Return the [x, y] coordinate for the center point of the cell that contains the specified text.  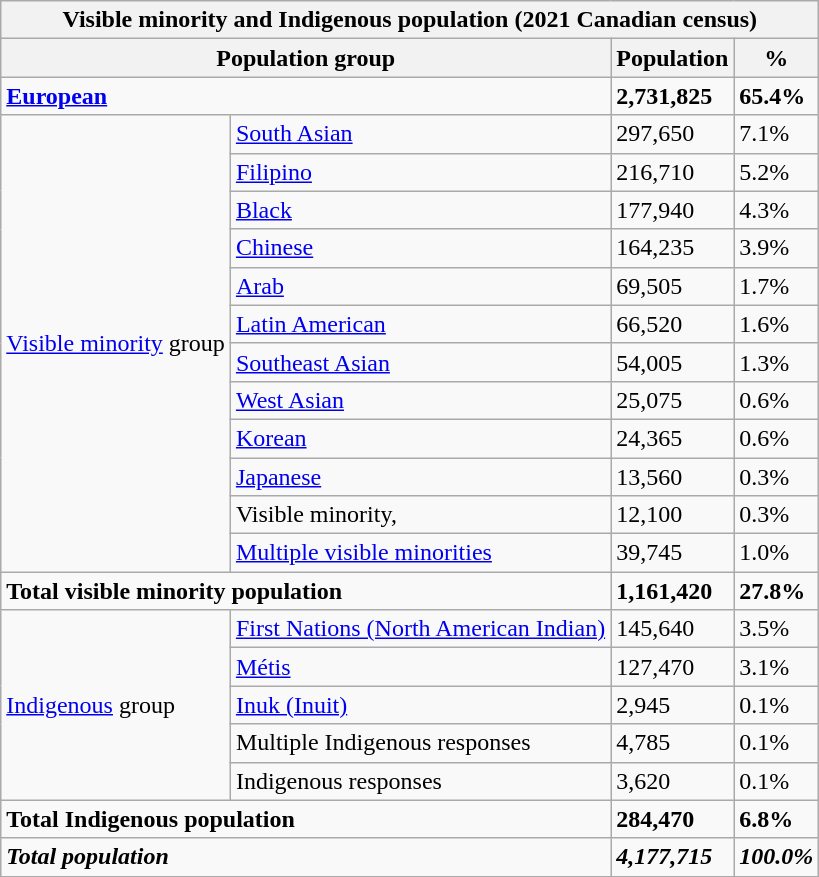
177,940 [672, 210]
Population [672, 58]
Métis [420, 667]
297,650 [672, 134]
145,640 [672, 629]
Arab [420, 286]
Total population [306, 857]
European [306, 96]
Indigenous responses [420, 781]
Inuk (Inuit) [420, 705]
3.1% [776, 667]
Visible minority group [116, 344]
5.2% [776, 172]
216,710 [672, 172]
Japanese [420, 477]
3,620 [672, 781]
1.6% [776, 324]
Visible minority, [420, 515]
4,785 [672, 743]
2,945 [672, 705]
Population group [306, 58]
39,745 [672, 553]
24,365 [672, 438]
284,470 [672, 819]
Latin American [420, 324]
4.3% [776, 210]
1,161,420 [672, 591]
First Nations (North American Indian) [420, 629]
West Asian [420, 400]
66,520 [672, 324]
Total visible minority population [306, 591]
65.4% [776, 96]
Korean [420, 438]
3.5% [776, 629]
12,100 [672, 515]
164,235 [672, 248]
2,731,825 [672, 96]
Black [420, 210]
54,005 [672, 362]
6.8% [776, 819]
127,470 [672, 667]
Multiple Indigenous responses [420, 743]
1.3% [776, 362]
1.7% [776, 286]
% [776, 58]
100.0% [776, 857]
Filipino [420, 172]
25,075 [672, 400]
Total Indigenous population [306, 819]
7.1% [776, 134]
Multiple visible minorities [420, 553]
Chinese [420, 248]
1.0% [776, 553]
Indigenous group [116, 705]
69,505 [672, 286]
South Asian [420, 134]
4,177,715 [672, 857]
27.8% [776, 591]
3.9% [776, 248]
Southeast Asian [420, 362]
13,560 [672, 477]
Visible minority and Indigenous population (2021 Canadian census) [410, 20]
